Pinpoint the cell where the given text exists, returning its (X, Y) midpoint coordinate. 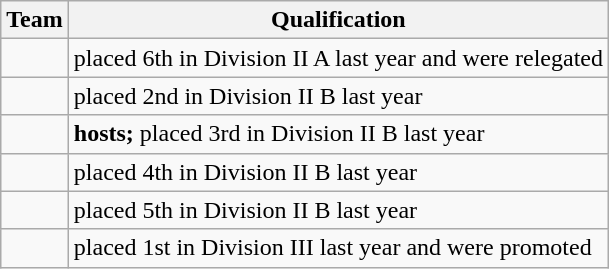
Qualification (338, 20)
Team (35, 20)
hosts; placed 3rd in Division II B last year (338, 134)
placed 6th in Division II A last year and were relegated (338, 58)
placed 1st in Division III last year and were promoted (338, 248)
placed 5th in Division II B last year (338, 210)
placed 4th in Division II B last year (338, 172)
placed 2nd in Division II B last year (338, 96)
